Return the (x, y) coordinate for the center point of the cell that contains the specified text.  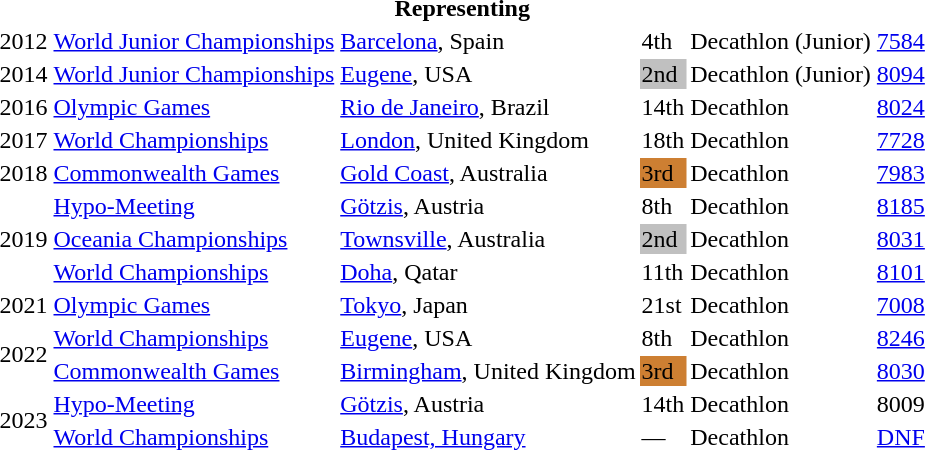
Oceania Championships (194, 239)
Gold Coast, Australia (488, 173)
Barcelona, Spain (488, 41)
Rio de Janeiro, Brazil (488, 107)
Doha, Qatar (488, 272)
21st (663, 305)
London, United Kingdom (488, 140)
4th (663, 41)
Townsville, Australia (488, 239)
18th (663, 140)
Tokyo, Japan (488, 305)
11th (663, 272)
Birmingham, United Kingdom (488, 371)
